Locate the cell with the specified text and output its [x, y] center coordinate. 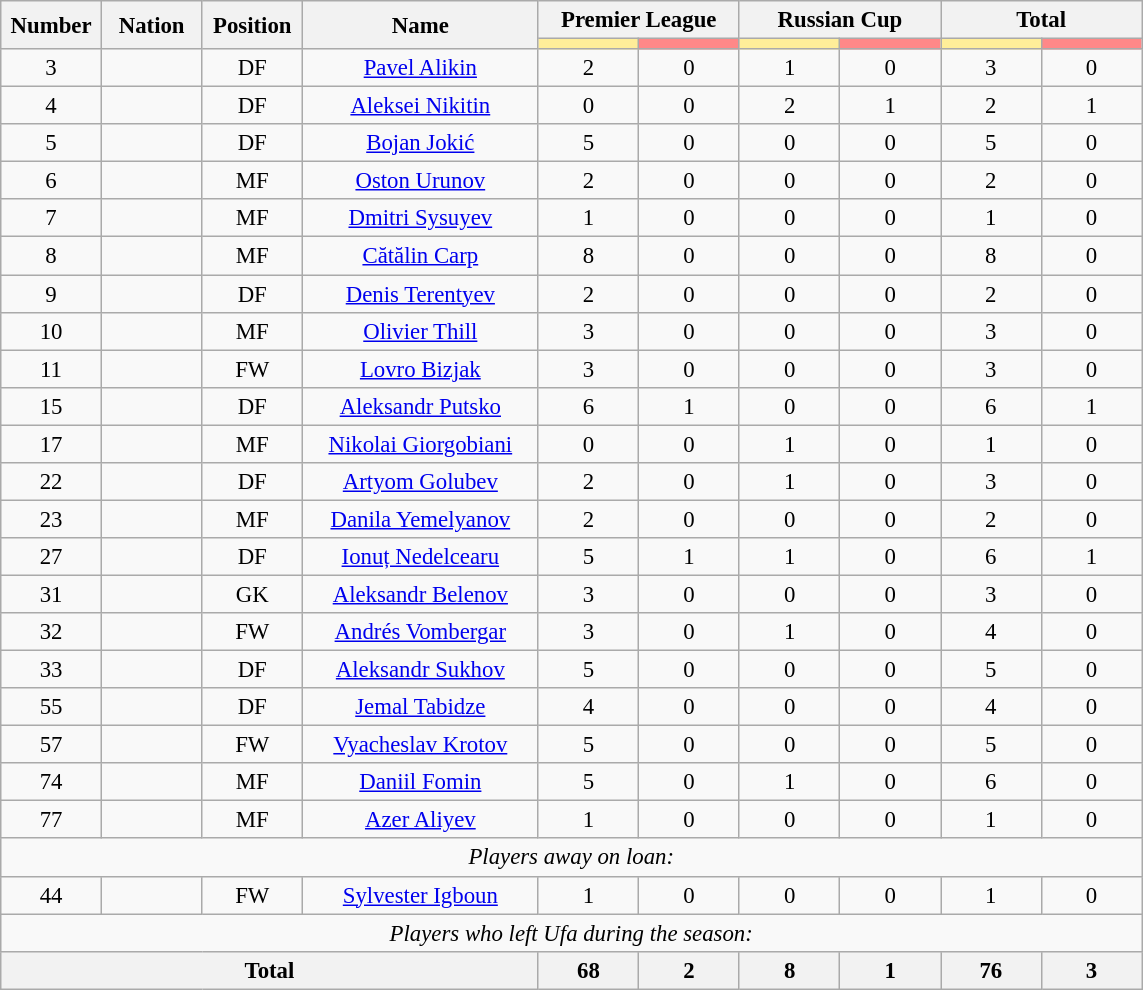
57 [52, 745]
Denis Terentyev [421, 294]
11 [52, 369]
Andrés Vombergar [421, 632]
Number [52, 25]
Nation [152, 25]
Name [421, 25]
Pavel Alikin [421, 68]
31 [52, 594]
GK [252, 594]
10 [52, 331]
Olivier Thill [421, 331]
33 [52, 670]
17 [52, 444]
Artyom Golubev [421, 482]
Position [252, 25]
Premier League [638, 20]
Ionuț Nedelcearu [421, 557]
32 [52, 632]
23 [52, 519]
Aleksei Nikitin [421, 106]
Bojan Jokić [421, 143]
Jemal Tabidze [421, 707]
Players away on loan: [572, 858]
44 [52, 895]
Vyacheslav Krotov [421, 745]
76 [990, 970]
Nikolai Giorgobiani [421, 444]
77 [52, 820]
7 [52, 219]
Azer Aliyev [421, 820]
74 [52, 782]
27 [52, 557]
Aleksandr Putsko [421, 406]
68 [588, 970]
15 [52, 406]
Dmitri Sysuyev [421, 219]
Sylvester Igboun [421, 895]
Russian Cup [840, 20]
Oston Urunov [421, 181]
Daniil Fomin [421, 782]
Aleksandr Belenov [421, 594]
Aleksandr Sukhov [421, 670]
Players who left Ufa during the season: [572, 933]
22 [52, 482]
Danila Yemelyanov [421, 519]
Lovro Bizjak [421, 369]
9 [52, 294]
55 [52, 707]
Cătălin Carp [421, 256]
